Detect which cell encompasses the target text, then output its [x, y] center coordinate. 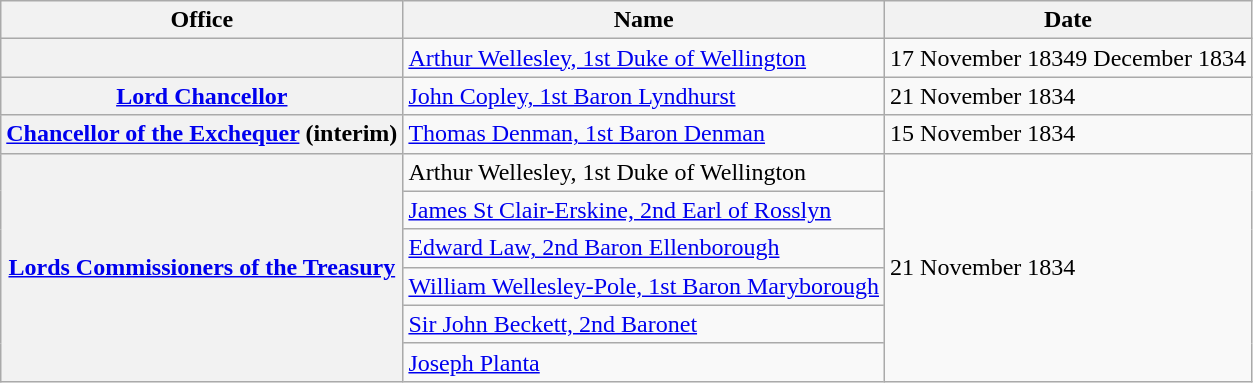
Lords Commissioners of the Treasury [202, 267]
Thomas Denman, 1st Baron Denman [644, 134]
James St Clair-Erskine, 2nd Earl of Rosslyn [644, 210]
Edward Law, 2nd Baron Ellenborough [644, 248]
Office [202, 20]
Sir John Beckett, 2nd Baronet [644, 324]
Date [1068, 20]
Name [644, 20]
John Copley, 1st Baron Lyndhurst [644, 96]
Lord Chancellor [202, 96]
15 November 1834 [1068, 134]
Chancellor of the Exchequer (interim) [202, 134]
William Wellesley-Pole, 1st Baron Maryborough [644, 286]
Joseph Planta [644, 362]
17 November 18349 December 1834 [1068, 58]
